Extract the (X, Y) coordinate from the center of the cell holding the provided text.  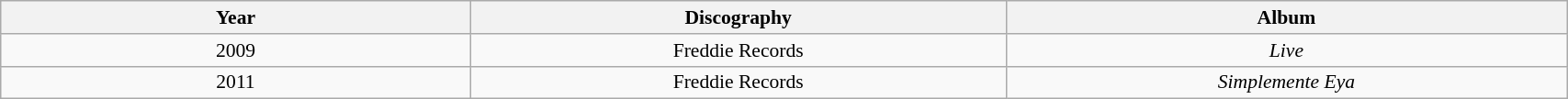
2011 (235, 82)
Album (1286, 17)
Year (235, 17)
2009 (235, 50)
Simplemente Eya (1286, 82)
Live (1286, 50)
Discography (739, 17)
